Pinpoint the cell where the given text exists, returning its [x, y] midpoint coordinate. 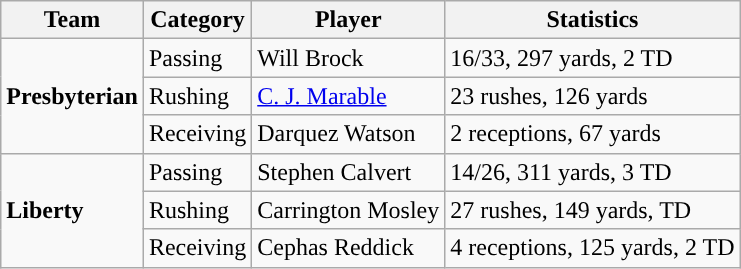
4 receptions, 125 yards, 2 TD [592, 248]
23 rushes, 126 yards [592, 96]
Darquez Watson [348, 134]
14/26, 311 yards, 3 TD [592, 172]
Carrington Mosley [348, 210]
27 rushes, 149 yards, TD [592, 210]
Statistics [592, 20]
C. J. Marable [348, 96]
Liberty [72, 210]
Presbyterian [72, 96]
Cephas Reddick [348, 248]
Player [348, 20]
16/33, 297 yards, 2 TD [592, 58]
Will Brock [348, 58]
Stephen Calvert [348, 172]
Team [72, 20]
2 receptions, 67 yards [592, 134]
Category [197, 20]
